Scan for the cell matching the given text and deliver its [X, Y] coordinate at center. 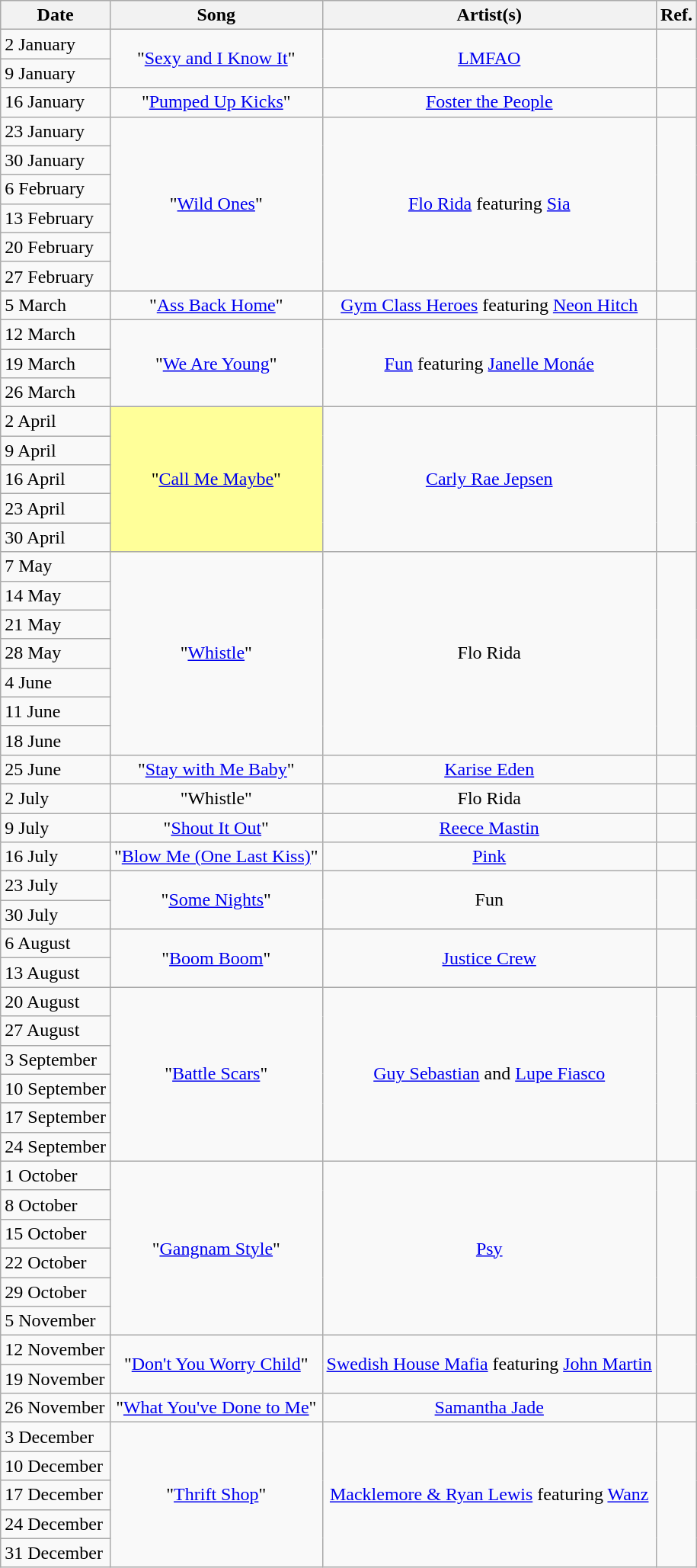
6 August [56, 944]
Song [216, 15]
13 February [56, 218]
25 June [56, 769]
13 August [56, 973]
"Pumped Up Kicks" [216, 102]
9 January [56, 73]
4 June [56, 682]
Gym Class Heroes featuring Neon Hitch [489, 305]
9 April [56, 451]
1 October [56, 1175]
Justice Crew [489, 958]
10 September [56, 1089]
9 July [56, 827]
31 December [56, 1553]
7 May [56, 566]
"Blow Me (One Last Kiss)" [216, 857]
"What You've Done to Me" [216, 1408]
"Sexy and I Know It" [216, 59]
3 September [56, 1060]
"Don't You Worry Child" [216, 1364]
23 April [56, 508]
Date [56, 15]
16 April [56, 479]
22 October [56, 1262]
2 April [56, 422]
3 December [56, 1437]
30 January [56, 160]
14 May [56, 595]
24 September [56, 1146]
2 January [56, 44]
26 March [56, 393]
Samantha Jade [489, 1408]
Psy [489, 1248]
17 September [56, 1117]
27 February [56, 276]
17 December [56, 1495]
"We Are Young" [216, 363]
"Boom Boom" [216, 958]
12 November [56, 1350]
20 August [56, 1002]
12 March [56, 334]
19 November [56, 1379]
Macklemore & Ryan Lewis featuring Wanz [489, 1495]
Guy Sebastian and Lupe Fiasco [489, 1074]
"Battle Scars" [216, 1074]
Ref. [676, 15]
"Stay with Me Baby" [216, 769]
"Some Nights" [216, 900]
Artist(s) [489, 15]
6 February [56, 189]
5 November [56, 1321]
2 July [56, 798]
LMFAO [489, 59]
Fun featuring Janelle Monáe [489, 363]
"Wild Ones" [216, 204]
21 May [56, 624]
29 October [56, 1292]
"Thrift Shop" [216, 1495]
18 June [56, 740]
15 October [56, 1233]
20 February [56, 247]
24 December [56, 1524]
Karise Eden [489, 769]
10 December [56, 1466]
28 May [56, 653]
"Gangnam Style" [216, 1248]
Fun [489, 900]
Reece Mastin [489, 827]
11 June [56, 711]
23 July [56, 886]
"Call Me Maybe" [216, 479]
26 November [56, 1408]
16 July [56, 857]
30 April [56, 537]
Foster the People [489, 102]
"Shout It Out" [216, 827]
16 January [56, 102]
Swedish House Mafia featuring John Martin [489, 1364]
23 January [56, 131]
19 March [56, 364]
8 October [56, 1204]
Carly Rae Jepsen [489, 479]
Pink [489, 857]
Flo Rida featuring Sia [489, 204]
"Ass Back Home" [216, 305]
5 March [56, 305]
30 July [56, 915]
27 August [56, 1031]
